Search for the cell housing the specified text and yield its [x, y] center coordinate. 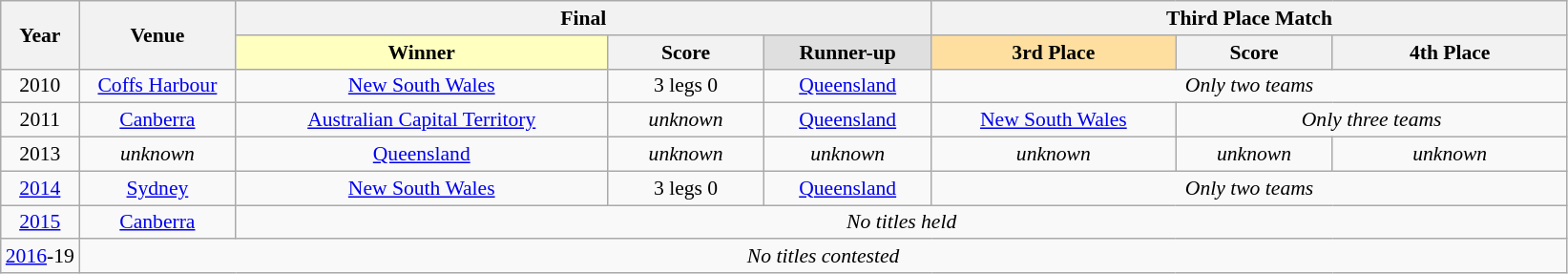
Year [40, 34]
Coffs Harbour [157, 86]
2015 [40, 222]
No titles contested [823, 257]
Winner [422, 53]
Only three teams [1371, 120]
Final [584, 18]
Australian Capital Territory [422, 120]
No titles held [901, 222]
2013 [40, 155]
Sydney [157, 188]
Third Place Match [1250, 18]
Venue [157, 34]
2010 [40, 86]
Runner-up [847, 53]
4th Place [1450, 53]
3rd Place [1054, 53]
2014 [40, 188]
2011 [40, 120]
2016-19 [40, 257]
